Provide the (x, y) coordinate of the cell's center where the given text is located.  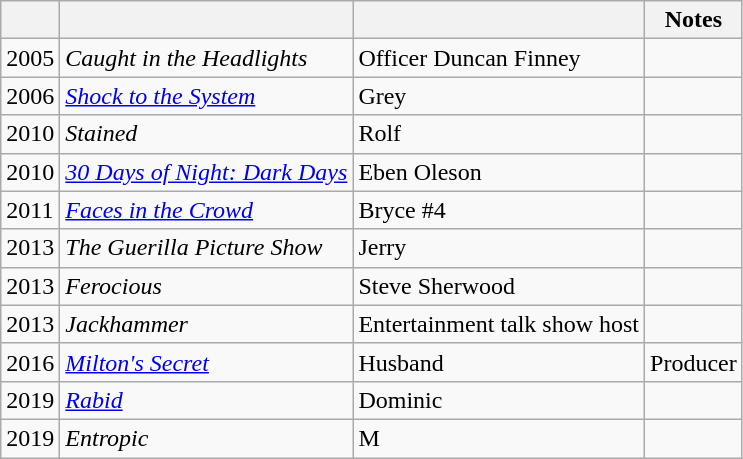
Milton's Secret (206, 362)
2006 (30, 96)
Dominic (499, 400)
Bryce #4 (499, 210)
30 Days of Night: Dark Days (206, 172)
Eben Oleson (499, 172)
Faces in the Crowd (206, 210)
Rabid (206, 400)
Ferocious (206, 286)
Shock to the System (206, 96)
Jerry (499, 248)
Jackhammer (206, 324)
Notes (694, 20)
2005 (30, 58)
Entertainment talk show host (499, 324)
Husband (499, 362)
The Guerilla Picture Show (206, 248)
2011 (30, 210)
Rolf (499, 134)
2016 (30, 362)
Steve Sherwood (499, 286)
M (499, 438)
Officer Duncan Finney (499, 58)
Entropic (206, 438)
Producer (694, 362)
Caught in the Headlights (206, 58)
Stained (206, 134)
Grey (499, 96)
